Find where the given text appears and provide that cell's center as (x, y) coordinate. 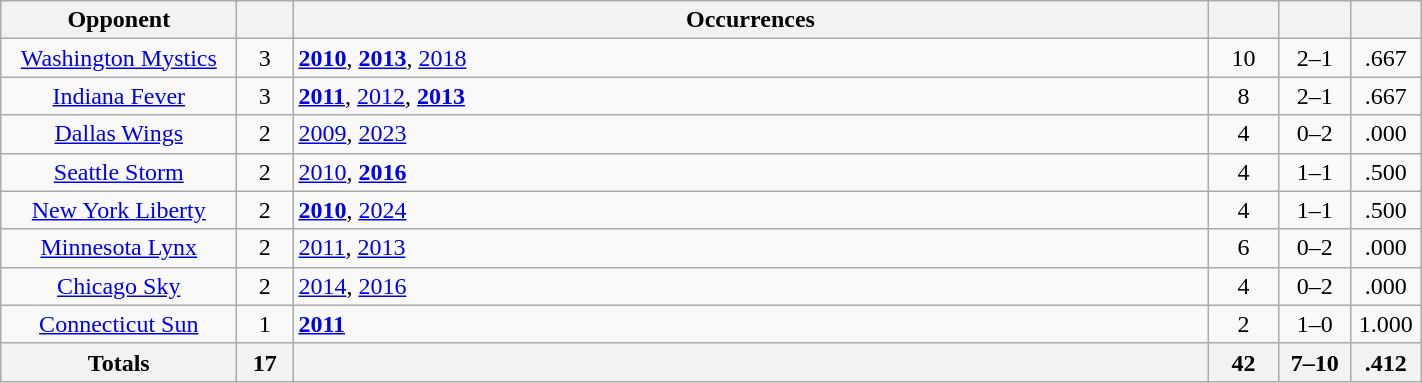
2010, 2016 (750, 172)
42 (1244, 362)
6 (1244, 248)
2011 (750, 324)
17 (265, 362)
2011, 2012, 2013 (750, 96)
1–0 (1314, 324)
2014, 2016 (750, 286)
2010, 2013, 2018 (750, 58)
Occurrences (750, 20)
Indiana Fever (119, 96)
1.000 (1386, 324)
8 (1244, 96)
.412 (1386, 362)
10 (1244, 58)
2011, 2013 (750, 248)
Dallas Wings (119, 134)
2010, 2024 (750, 210)
2009, 2023 (750, 134)
New York Liberty (119, 210)
Totals (119, 362)
1 (265, 324)
Seattle Storm (119, 172)
Opponent (119, 20)
Washington Mystics (119, 58)
7–10 (1314, 362)
Chicago Sky (119, 286)
Connecticut Sun (119, 324)
Minnesota Lynx (119, 248)
